Return (X, Y) of the center of cell containing provided text 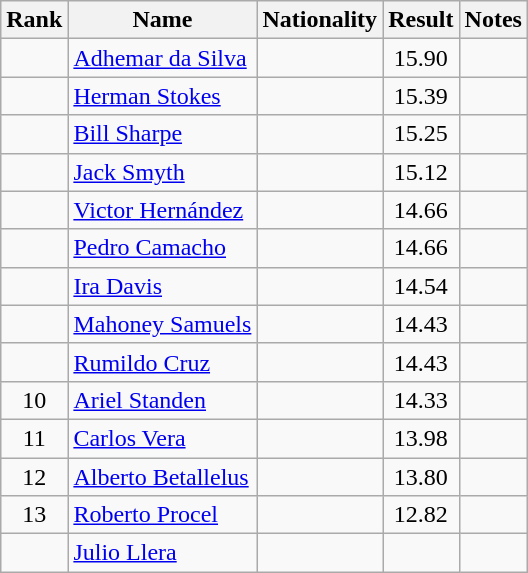
11 (34, 438)
12 (34, 477)
Roberto Procel (162, 515)
Ariel Standen (162, 400)
13.98 (421, 438)
14.54 (421, 286)
15.90 (421, 58)
12.82 (421, 515)
Adhemar da Silva (162, 58)
Nationality (320, 20)
Alberto Betallelus (162, 477)
13.80 (421, 477)
Jack Smyth (162, 172)
Name (162, 20)
10 (34, 400)
13 (34, 515)
15.39 (421, 96)
Victor Hernández (162, 210)
Pedro Camacho (162, 248)
Rumildo Cruz (162, 362)
Ira Davis (162, 286)
Julio Llera (162, 553)
Notes (493, 20)
Mahoney Samuels (162, 324)
14.33 (421, 400)
Herman Stokes (162, 96)
15.12 (421, 172)
Bill Sharpe (162, 134)
Rank (34, 20)
15.25 (421, 134)
Result (421, 20)
Carlos Vera (162, 438)
